Capture the cell that displays the provided text and extract its [X, Y] central coordinate. 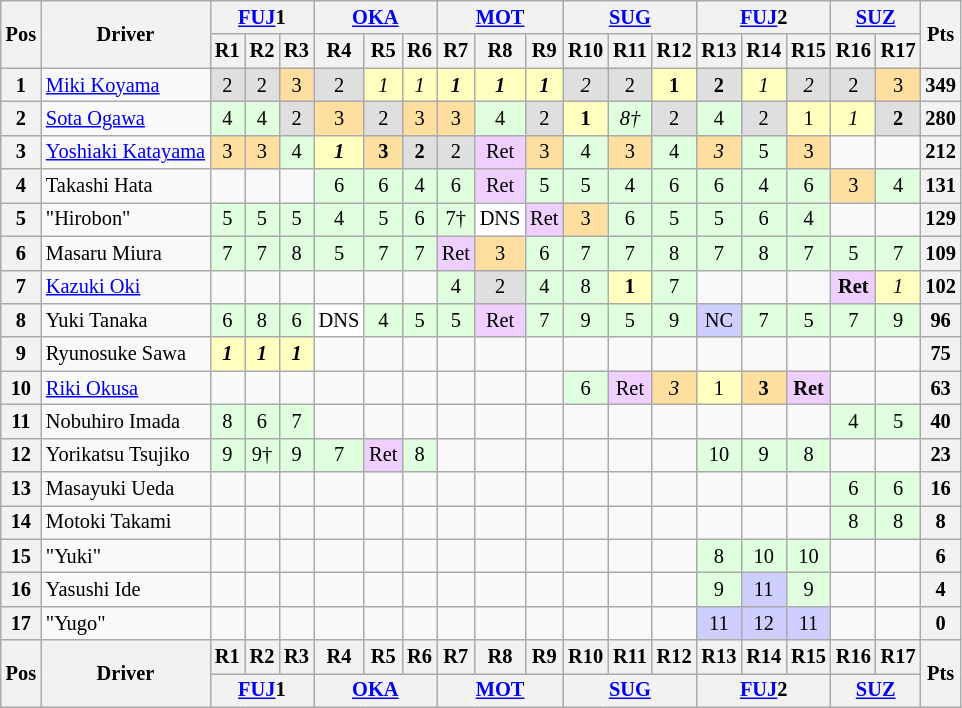
23 [940, 455]
349 [940, 85]
Takashi Hata [126, 186]
7† [456, 219]
Miki Koyama [126, 85]
280 [940, 118]
129 [940, 219]
8† [630, 118]
Riki Okusa [126, 388]
Sota Ogawa [126, 118]
13 [21, 489]
102 [940, 287]
40 [940, 421]
14 [21, 522]
131 [940, 186]
Kazuki Oki [126, 287]
Yorikatsu Tsujiko [126, 455]
96 [940, 320]
Ryunosuke Sawa [126, 354]
15 [21, 556]
0 [940, 623]
Yoshiaki Katayama [126, 152]
Masayuki Ueda [126, 489]
Yasushi Ide [126, 589]
109 [940, 253]
NC [720, 320]
17 [21, 623]
Yuki Tanaka [126, 320]
"Yugo" [126, 623]
Nobuhiro Imada [126, 421]
75 [940, 354]
"Yuki" [126, 556]
63 [940, 388]
Motoki Takami [126, 522]
9† [262, 455]
212 [940, 152]
Masaru Miura [126, 253]
"Hirobon" [126, 219]
